Output the (x, y) coordinate of the center of the cell containing the given text.  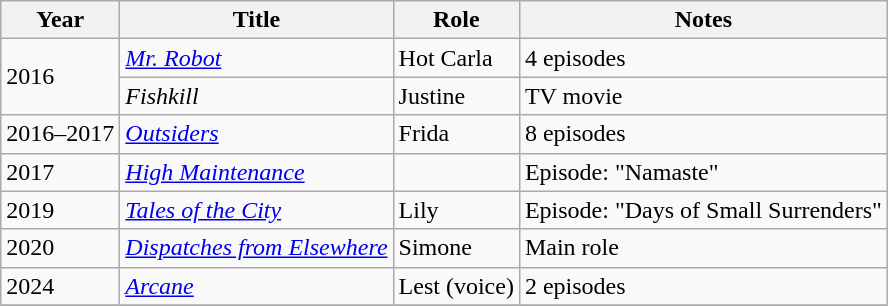
Dispatches from Elsewhere (256, 248)
2024 (60, 286)
Outsiders (256, 134)
2016–2017 (60, 134)
4 episodes (703, 58)
Lest (voice) (456, 286)
Justine (456, 96)
Simone (456, 248)
Main role (703, 248)
8 episodes (703, 134)
2020 (60, 248)
Mr. Robot (256, 58)
2017 (60, 172)
TV movie (703, 96)
Episode: "Days of Small Surrenders" (703, 210)
Year (60, 20)
High Maintenance (256, 172)
Arcane (256, 286)
Hot Carla (456, 58)
Tales of the City (256, 210)
Episode: "Namaste" (703, 172)
Frida (456, 134)
2016 (60, 77)
Role (456, 20)
Fishkill (256, 96)
Lily (456, 210)
Title (256, 20)
2019 (60, 210)
2 episodes (703, 286)
Notes (703, 20)
